Detect which cell encompasses the target text, then output its [X, Y] center coordinate. 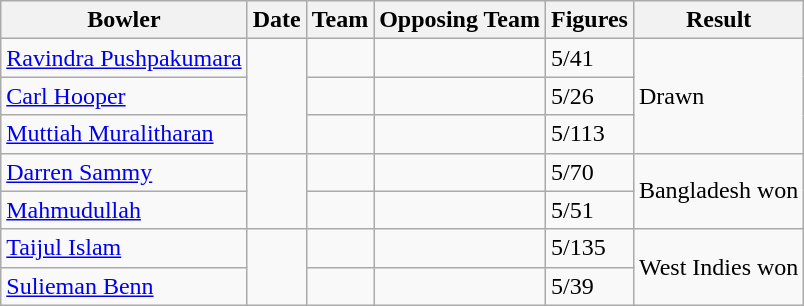
Ravindra Pushpakumara [124, 58]
Taijul Islam [124, 248]
Muttiah Muralitharan [124, 134]
Bowler [124, 20]
Result [718, 20]
5/113 [589, 134]
Figures [589, 20]
Date [276, 20]
Team [340, 20]
Carl Hooper [124, 96]
5/51 [589, 210]
Sulieman Benn [124, 286]
Drawn [718, 96]
5/41 [589, 58]
Opposing Team [460, 20]
Bangladesh won [718, 191]
West Indies won [718, 267]
5/39 [589, 286]
Darren Sammy [124, 172]
5/26 [589, 96]
Mahmudullah [124, 210]
5/135 [589, 248]
5/70 [589, 172]
